Pinpoint the cell where the given text exists, returning its [x, y] midpoint coordinate. 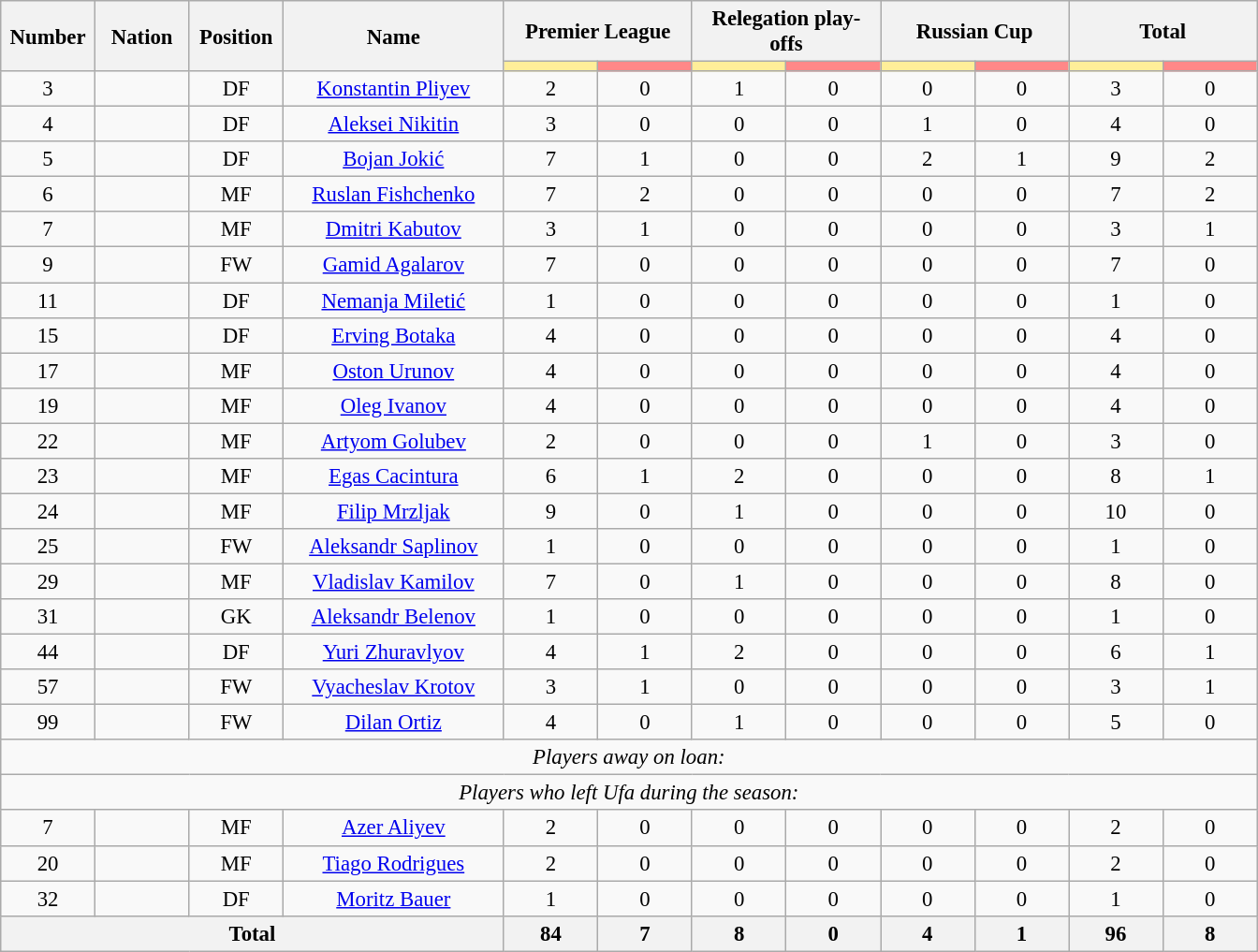
Players who left Ufa during the season: [629, 793]
15 [49, 335]
Premier League [597, 32]
Egas Cacintura [394, 476]
32 [49, 899]
44 [49, 652]
Erving Botaka [394, 335]
Ruslan Fishchenko [394, 195]
Moritz Bauer [394, 899]
Bojan Jokić [394, 159]
Gamid Agalarov [394, 265]
Aleksandr Belenov [394, 617]
22 [49, 441]
Russian Cup [973, 32]
11 [49, 300]
Artyom Golubev [394, 441]
Nemanja Miletić [394, 300]
Aleksei Nikitin [394, 124]
Position [236, 36]
Number [49, 36]
25 [49, 547]
Azer Aliyev [394, 828]
Aleksandr Saplinov [394, 547]
Players away on loan: [629, 757]
Name [394, 36]
Dilan Ortiz [394, 723]
23 [49, 476]
20 [49, 863]
GK [236, 617]
Oleg Ivanov [394, 405]
19 [49, 405]
Filip Mrzljak [394, 511]
99 [49, 723]
57 [49, 687]
96 [1116, 933]
24 [49, 511]
Dmitri Kabutov [394, 229]
Konstantin Pliyev [394, 89]
10 [1116, 511]
Vyacheslav Krotov [394, 687]
Relegation play-offs [786, 32]
Vladislav Kamilov [394, 581]
Yuri Zhuravlyov [394, 652]
Nation [142, 36]
Tiago Rodrigues [394, 863]
Oston Urunov [394, 371]
17 [49, 371]
84 [550, 933]
29 [49, 581]
31 [49, 617]
